Return the [x, y] coordinate for the center point of the cell that contains the specified text.  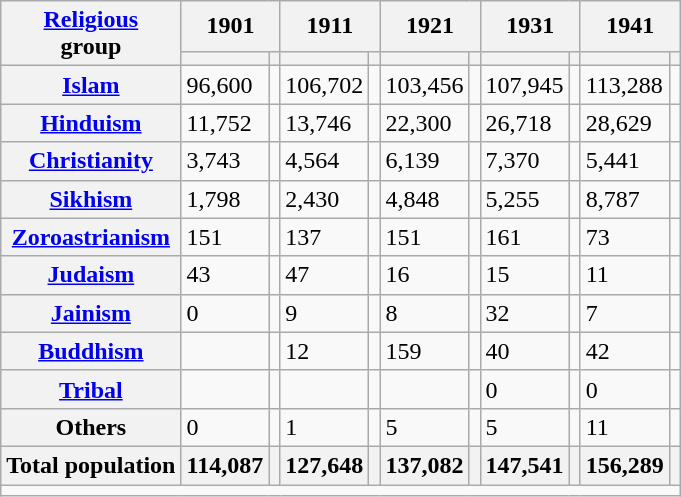
13,746 [324, 123]
Buddhism [91, 351]
11,752 [225, 123]
15 [524, 275]
7,370 [524, 161]
1931 [530, 26]
40 [524, 351]
Hinduism [91, 123]
73 [624, 237]
12 [324, 351]
Total population [91, 465]
2,430 [324, 199]
6,139 [424, 161]
4,564 [324, 161]
137 [324, 237]
147,541 [524, 465]
96,600 [225, 85]
42 [624, 351]
16 [424, 275]
Jainism [91, 313]
103,456 [424, 85]
5,441 [624, 161]
5,255 [524, 199]
137,082 [424, 465]
1 [324, 427]
1921 [430, 26]
9 [324, 313]
22,300 [424, 123]
32 [524, 313]
8 [424, 313]
161 [524, 237]
Sikhism [91, 199]
Islam [91, 85]
28,629 [624, 123]
Judaism [91, 275]
Others [91, 427]
156,289 [624, 465]
127,648 [324, 465]
7 [624, 313]
1,798 [225, 199]
43 [225, 275]
1941 [630, 26]
1901 [230, 26]
26,718 [524, 123]
1911 [330, 26]
4,848 [424, 199]
47 [324, 275]
Tribal [91, 389]
159 [424, 351]
107,945 [524, 85]
114,087 [225, 465]
Zoroastrianism [91, 237]
106,702 [324, 85]
Religiousgroup [91, 34]
113,288 [624, 85]
3,743 [225, 161]
8,787 [624, 199]
Christianity [91, 161]
